Capture the cell that displays the provided text and extract its (X, Y) central coordinate. 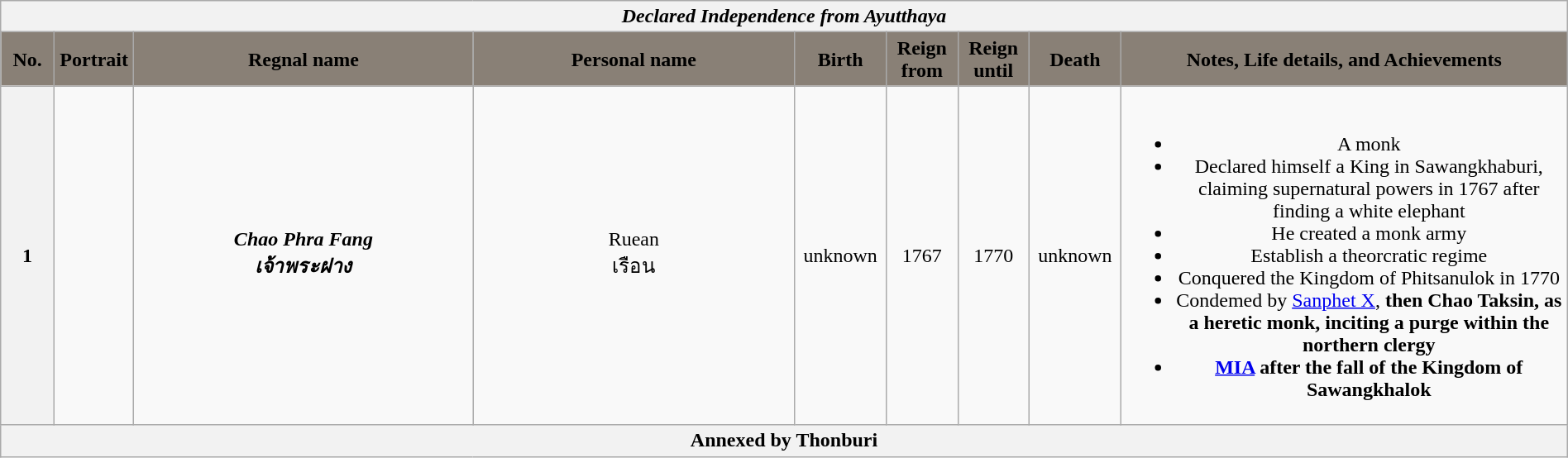
Chao Phra Fangเจ้าพระฝาง (304, 255)
Regnal name (304, 60)
1770 (993, 255)
Notes, Life details, and Achievements (1344, 60)
Annexed by Thonburi (784, 441)
Death (1075, 60)
1767 (922, 255)
Personal name (633, 60)
Declared Independence from Ayutthaya (784, 17)
No. (28, 60)
Reign from (922, 60)
1 (28, 255)
Reign until (993, 60)
Portrait (93, 60)
Rueanเรือน (633, 255)
Birth (840, 60)
